Provide the (x, y) coordinate of the cell's center where the given text is located.  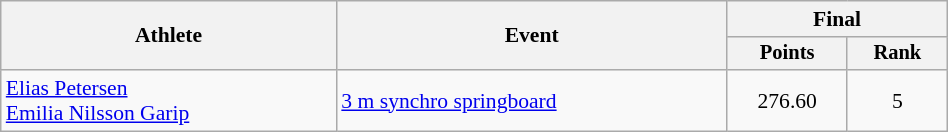
3 m synchro springboard (532, 100)
276.60 (787, 100)
Elias Petersen Emilia Nilsson Garip (169, 100)
Event (532, 36)
5 (897, 100)
Final (837, 19)
Athlete (169, 36)
Points (787, 54)
Rank (897, 54)
